Scan for the cell matching the given text and deliver its [x, y] coordinate at center. 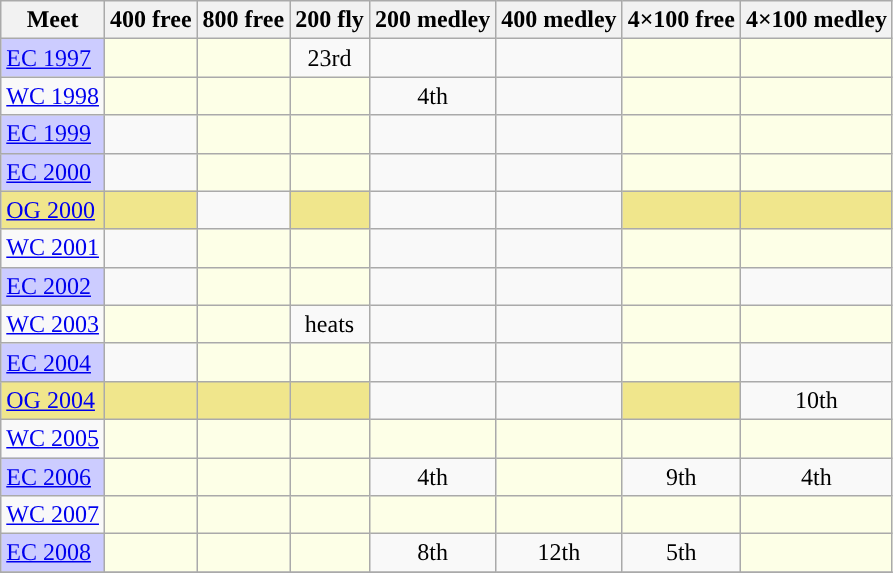
200 medley [432, 20]
WC 2005 [53, 438]
200 fly [330, 20]
EC 1997 [53, 58]
10th [816, 400]
heats [330, 324]
9th [681, 477]
WC 2003 [53, 324]
EC 2004 [53, 362]
4×100 medley [816, 20]
EC 2002 [53, 286]
4×100 free [681, 20]
EC 1999 [53, 134]
23rd [330, 58]
400 free [150, 20]
WC 2007 [53, 515]
OG 2004 [53, 400]
EC 2000 [53, 172]
WC 1998 [53, 96]
8th [432, 553]
5th [681, 553]
WC 2001 [53, 248]
400 medley [559, 20]
800 free [244, 20]
EC 2006 [53, 477]
OG 2000 [53, 210]
Meet [53, 20]
12th [559, 553]
EC 2008 [53, 553]
